Scan for the cell matching the given text and deliver its (x, y) coordinate at center. 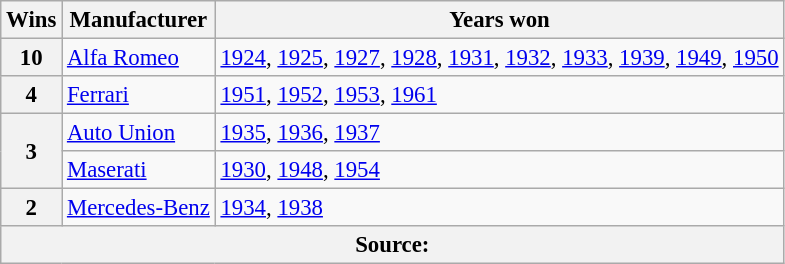
Maserati (139, 170)
1951, 1952, 1953, 1961 (500, 95)
3 (32, 152)
Alfa Romeo (139, 58)
Auto Union (139, 133)
1924, 1925, 1927, 1928, 1931, 1932, 1933, 1939, 1949, 1950 (500, 58)
Mercedes-Benz (139, 208)
Ferrari (139, 95)
4 (32, 95)
1930, 1948, 1954 (500, 170)
10 (32, 58)
Manufacturer (139, 20)
Source: (392, 245)
Wins (32, 20)
1934, 1938 (500, 208)
Years won (500, 20)
1935, 1936, 1937 (500, 133)
2 (32, 208)
